Search for the cell housing the specified text and yield its [x, y] center coordinate. 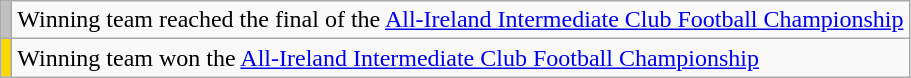
Winning team won the All-Ireland Intermediate Club Football Championship [460, 58]
Winning team reached the final of the All-Ireland Intermediate Club Football Championship [460, 20]
